Find where the given text appears and provide that cell's center as (X, Y) coordinate. 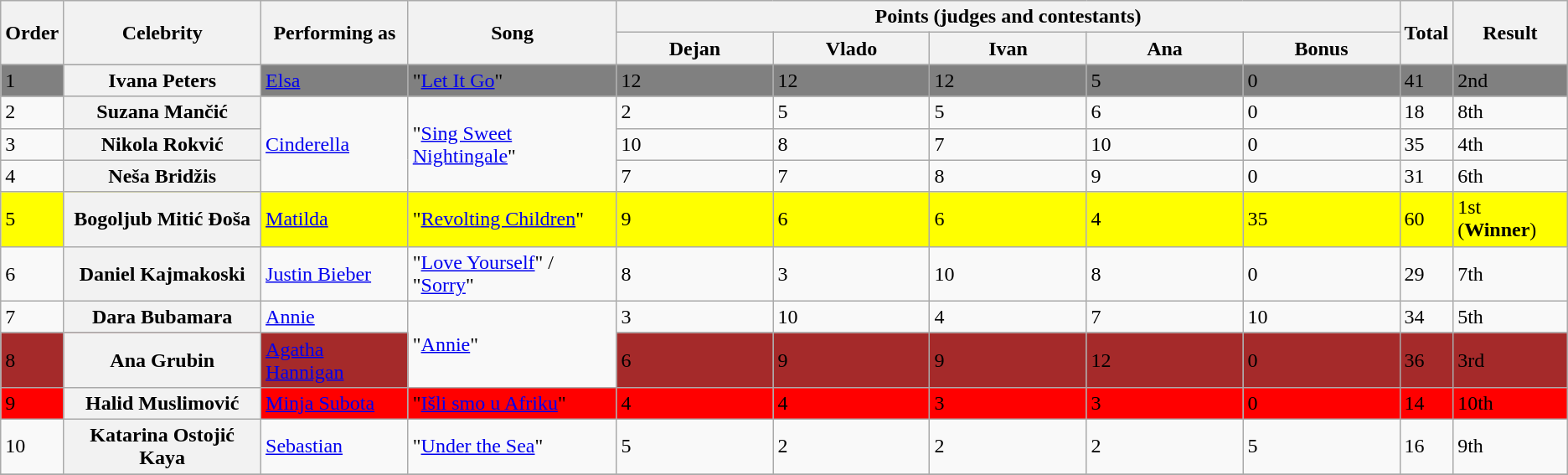
"Love Yourself" / "Sorry" (513, 273)
Ana Grubin (162, 360)
Elsa (335, 80)
Matilda (335, 219)
9th (1511, 446)
Vlado (851, 49)
31 (1426, 176)
8th (1511, 112)
Song (513, 33)
Total (1426, 33)
Neša Bridžis (162, 176)
41 (1426, 80)
Dejan (695, 49)
60 (1426, 219)
18 (1426, 112)
"Išli smo u Afriku" (513, 403)
Justin Bieber (335, 273)
"Annie" (513, 343)
4th (1511, 144)
7th (1511, 273)
Suzana Mančić (162, 112)
34 (1426, 317)
Katarina Ostojić Kaya (162, 446)
Cinderella (335, 144)
"Under the Sea" (513, 446)
Sebastian (335, 446)
Agatha Hannigan (335, 360)
"Let It Go" (513, 80)
Ivan (1008, 49)
Halid Muslimović (162, 403)
Ivana Peters (162, 80)
Order (32, 33)
Minja Subota (335, 403)
14 (1426, 403)
Performing as (335, 33)
29 (1426, 273)
"Sing Sweet Nightingale" (513, 144)
1st (Winner) (1511, 219)
6th (1511, 176)
Annie (335, 317)
"Revolting Children" (513, 219)
1 (32, 80)
2nd (1511, 80)
Bonus (1322, 49)
Celebrity (162, 33)
36 (1426, 360)
5th (1511, 317)
Daniel Kajmakoski (162, 273)
Nikola Rokvić (162, 144)
Dara Bubamara (162, 317)
Points (judges and contestants) (1008, 17)
16 (1426, 446)
Result (1511, 33)
3rd (1511, 360)
10th (1511, 403)
Ana (1164, 49)
Bogoljub Mitić Đoša (162, 219)
